Pinpoint the cell where the given text exists, returning its [x, y] midpoint coordinate. 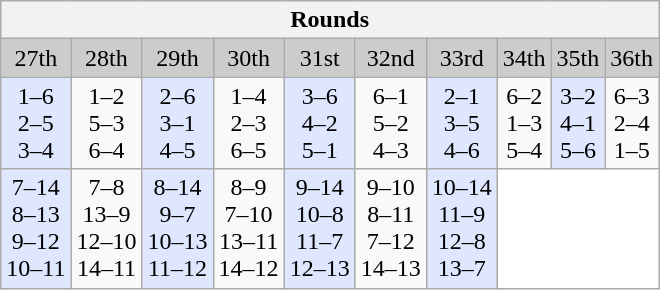
8–97–1013–1114–12 [248, 228]
2–13–54–6 [462, 123]
31st [320, 58]
35th [578, 58]
1–42–36–5 [248, 123]
10–1411–912–813–7 [462, 228]
32nd [390, 58]
36th [632, 58]
27th [36, 58]
1–62–53–4 [36, 123]
8–149–710–1311–12 [178, 228]
3–24–15–6 [578, 123]
2–63–14–5 [178, 123]
Rounds [330, 20]
1–25–36–4 [106, 123]
6–21–35–4 [524, 123]
7–148–139–1210–11 [36, 228]
7–813–912–1014–11 [106, 228]
33rd [462, 58]
3–64–25–1 [320, 123]
6–32–41–5 [632, 123]
6–15–24–3 [390, 123]
30th [248, 58]
9–1410–811–712–13 [320, 228]
9–108–117–1214–13 [390, 228]
34th [524, 58]
29th [178, 58]
28th [106, 58]
